For the text-containing cell, return its midpoint in [x, y] coordinate format. 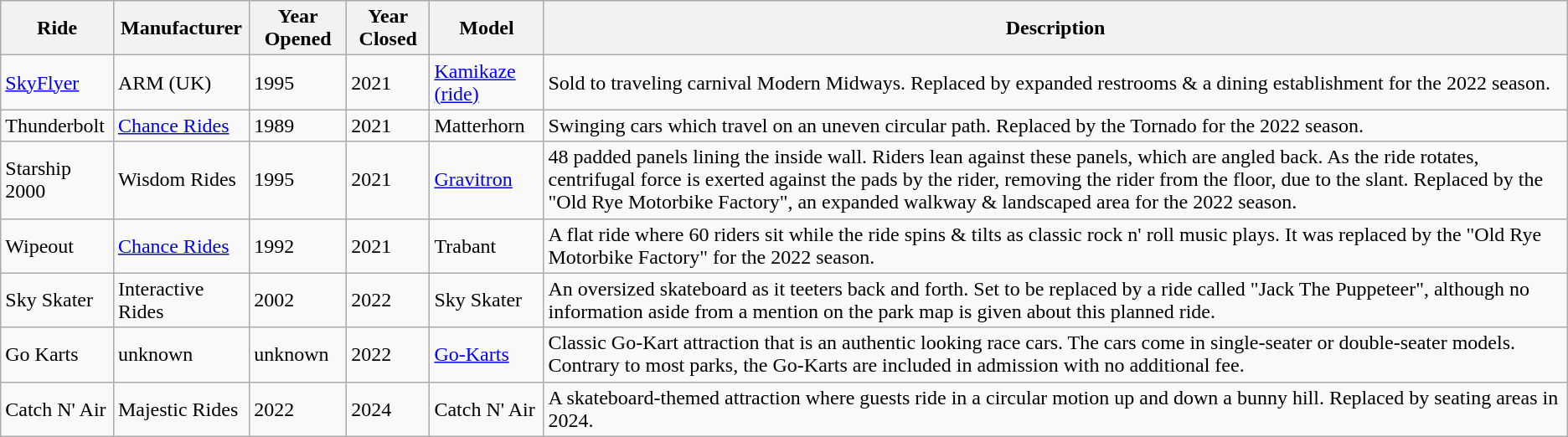
Gravitron [487, 180]
Interactive Rides [181, 300]
2024 [389, 409]
Description [1055, 28]
Sold to traveling carnival Modern Midways. Replaced by expanded restrooms & a dining establishment for the 2022 season. [1055, 82]
Model [487, 28]
Manufacturer [181, 28]
Go-Karts [487, 355]
A skateboard-themed attraction where guests ride in a circular motion up and down a bunny hill. Replaced by seating areas in 2024. [1055, 409]
Kamikaze (ride) [487, 82]
SkyFlyer [57, 82]
Thunderbolt [57, 126]
Trabant [487, 246]
1992 [298, 246]
Wisdom Rides [181, 180]
Go Karts [57, 355]
Year Opened [298, 28]
Year Closed [389, 28]
Starship 2000 [57, 180]
Ride [57, 28]
Matterhorn [487, 126]
1989 [298, 126]
2002 [298, 300]
ARM (UK) [181, 82]
Wipeout [57, 246]
Swinging cars which travel on an uneven circular path. Replaced by the Tornado for the 2022 season. [1055, 126]
Majestic Rides [181, 409]
